Search for the cell housing the specified text and yield its [X, Y] center coordinate. 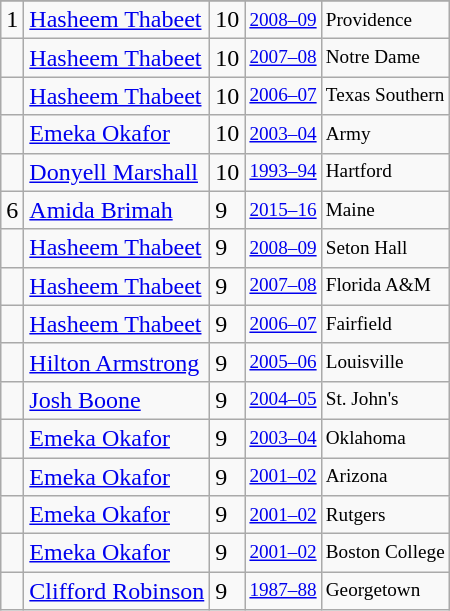
Hilton Armstrong [117, 362]
Amida Brimah [117, 210]
Notre Dame [385, 58]
Clifford Robinson [117, 591]
Josh Boone [117, 400]
Hartford [385, 172]
Arizona [385, 477]
Army [385, 134]
Texas Southern [385, 96]
Seton Hall [385, 248]
Rutgers [385, 515]
Louisville [385, 362]
2005–06 [283, 362]
Providence [385, 20]
6 [12, 210]
Boston College [385, 553]
Oklahoma [385, 438]
Fairfield [385, 324]
Maine [385, 210]
2015–16 [283, 210]
2004–05 [283, 400]
Georgetown [385, 591]
Florida A&M [385, 286]
Donyell Marshall [117, 172]
1987–88 [283, 591]
1993–94 [283, 172]
1 [12, 20]
St. John's [385, 400]
